Capture the cell that displays the provided text and extract its (X, Y) central coordinate. 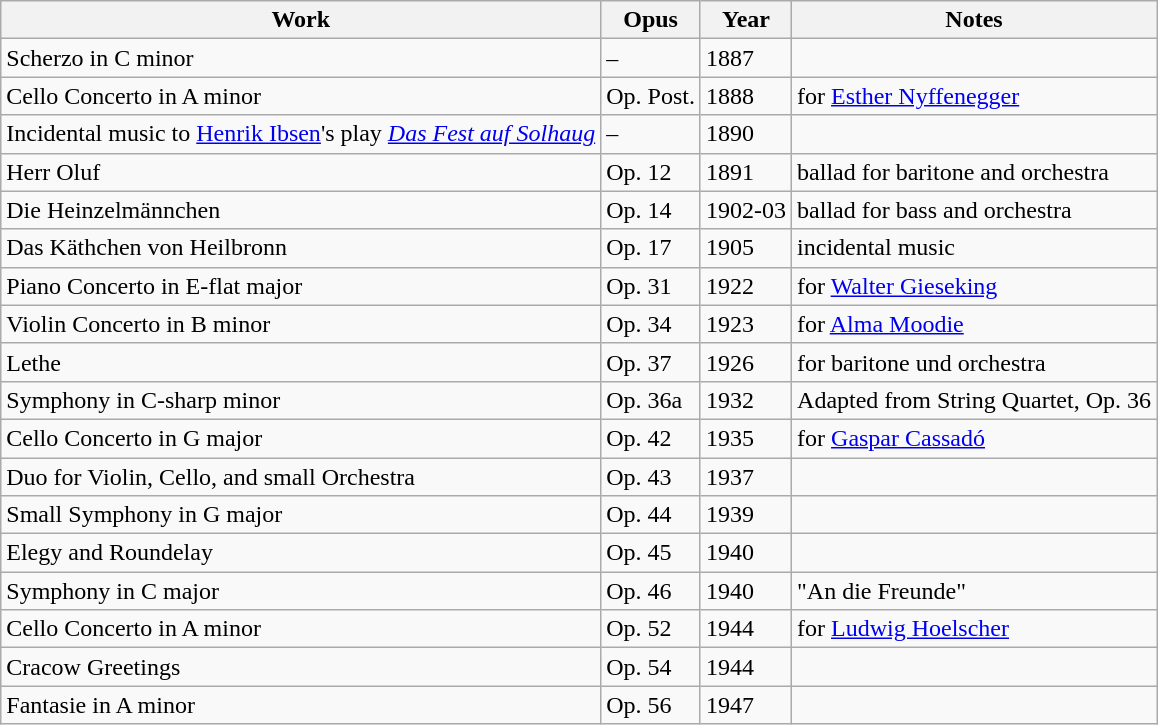
Op. 44 (651, 515)
Incidental music to Henrik Ibsen's play Das Fest auf Solhaug (301, 134)
incidental music (974, 248)
for baritone und orchestra (974, 362)
Op. 46 (651, 591)
Op. 45 (651, 553)
Duo for Violin, Cello, and small Orchestra (301, 477)
Cracow Greetings (301, 667)
Opus (651, 20)
Op. 36a (651, 400)
Op. 31 (651, 286)
Adapted from String Quartet, Op. 36 (974, 400)
Notes (974, 20)
Die Heinzelmännchen (301, 210)
Op. 17 (651, 248)
1888 (746, 96)
1891 (746, 172)
Fantasie in A minor (301, 705)
Scherzo in C minor (301, 58)
1887 (746, 58)
Work (301, 20)
1890 (746, 134)
1932 (746, 400)
Op. 42 (651, 438)
Herr Oluf (301, 172)
Elegy and Roundelay (301, 553)
ballad for baritone and orchestra (974, 172)
Piano Concerto in E-flat major (301, 286)
for Ludwig Hoelscher (974, 629)
1947 (746, 705)
for Gaspar Cassadó (974, 438)
Year (746, 20)
for Alma Moodie (974, 324)
1922 (746, 286)
Small Symphony in G major (301, 515)
for Walter Gieseking (974, 286)
Op. 12 (651, 172)
1939 (746, 515)
Lethe (301, 362)
1905 (746, 248)
Symphony in C-sharp minor (301, 400)
1923 (746, 324)
Das Käthchen von Heilbronn (301, 248)
for Esther Nyffenegger (974, 96)
Op. 34 (651, 324)
Op. 37 (651, 362)
1935 (746, 438)
1926 (746, 362)
Op. 56 (651, 705)
Op. Post. (651, 96)
Op. 43 (651, 477)
Op. 14 (651, 210)
Op. 52 (651, 629)
Cello Concerto in G major (301, 438)
Violin Concerto in B minor (301, 324)
1937 (746, 477)
Symphony in C major (301, 591)
1902-03 (746, 210)
ballad for bass and orchestra (974, 210)
"An die Freunde" (974, 591)
Op. 54 (651, 667)
